Provide the (x, y) coordinate of the cell's center where the given text is located.  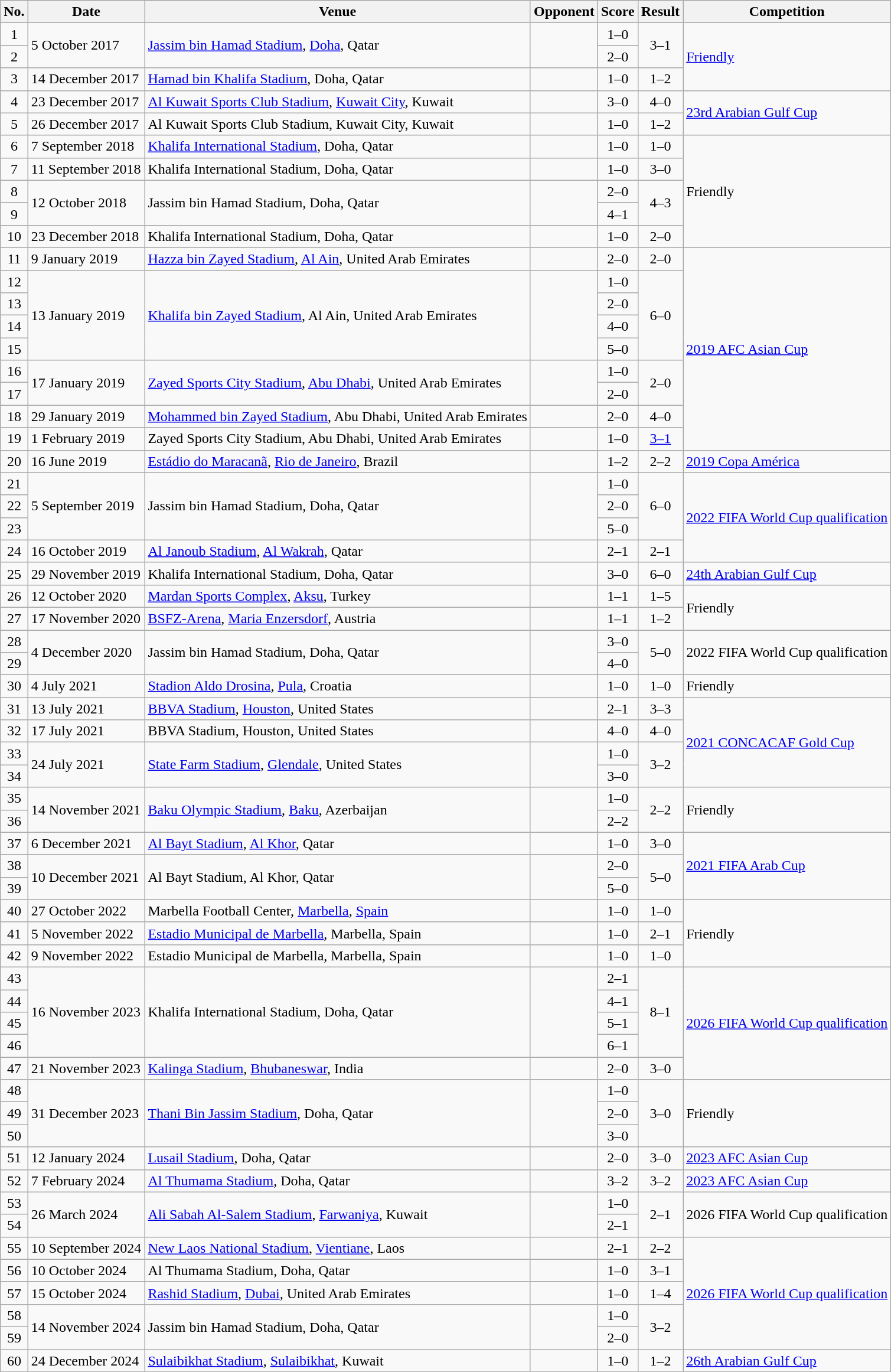
14 November 2021 (86, 810)
2 (14, 57)
Venue (338, 12)
31 December 2023 (86, 1113)
12 January 2024 (86, 1158)
25 (14, 573)
5 November 2022 (86, 933)
31 (14, 709)
12 October 2018 (86, 203)
BSFZ-Arena, Maria Enzersdorf, Austria (338, 618)
17 November 2020 (86, 618)
23 (14, 529)
Rashid Stadium, Dubai, United Arab Emirates (338, 1293)
50 (14, 1136)
Marbella Football Center, Marbella, Spain (338, 911)
9 January 2019 (86, 259)
Hamad bin Khalifa Stadium, Doha, Qatar (338, 79)
19 (14, 439)
1 February 2019 (86, 439)
42 (14, 956)
5 October 2017 (86, 45)
16 June 2019 (86, 461)
1–5 (660, 596)
23 December 2017 (86, 102)
26 March 2024 (86, 1214)
Stadion Aldo Drosina, Pula, Croatia (338, 686)
13 (14, 304)
51 (14, 1158)
Mardan Sports Complex, Aksu, Turkey (338, 596)
60 (14, 1360)
5 September 2019 (86, 506)
45 (14, 1024)
13 January 2019 (86, 315)
Al Janoub Stadium, Al Wakrah, Qatar (338, 551)
33 (14, 754)
43 (14, 978)
2019 Copa América (787, 461)
16 (14, 371)
55 (14, 1248)
Estádio do Maracanã, Rio de Janeiro, Brazil (338, 461)
29 (14, 664)
Hazza bin Zayed Stadium, Al Ain, United Arab Emirates (338, 259)
16 November 2023 (86, 1012)
29 November 2019 (86, 573)
Score (618, 12)
Sulaibikhat Stadium, Sulaibikhat, Kuwait (338, 1360)
10 October 2024 (86, 1270)
Baku Olympic Stadium, Baku, Azerbaijan (338, 810)
20 (14, 461)
6 (14, 146)
7 February 2024 (86, 1181)
24th Arabian Gulf Cup (787, 573)
4–3 (660, 203)
29 January 2019 (86, 416)
17 (14, 394)
26th Arabian Gulf Cup (787, 1360)
24 December 2024 (86, 1360)
Khalifa bin Zayed Stadium, Al Ain, United Arab Emirates (338, 315)
10 September 2024 (86, 1248)
7 September 2018 (86, 146)
48 (14, 1091)
10 December 2021 (86, 877)
1–4 (660, 1293)
52 (14, 1181)
30 (14, 686)
4 December 2020 (86, 652)
41 (14, 933)
New Laos National Stadium, Vientiane, Laos (338, 1248)
12 October 2020 (86, 596)
13 July 2021 (86, 709)
26 (14, 596)
State Farm Stadium, Glendale, United States (338, 765)
14 (14, 327)
Competition (787, 12)
9 November 2022 (86, 956)
18 (14, 416)
32 (14, 731)
54 (14, 1226)
4 July 2021 (86, 686)
46 (14, 1046)
44 (14, 1001)
24 July 2021 (86, 765)
1 (14, 34)
Ali Sabah Al-Salem Stadium, Farwaniya, Kuwait (338, 1214)
27 October 2022 (86, 911)
5–1 (618, 1024)
36 (14, 821)
15 (14, 349)
7 (14, 169)
26 December 2017 (86, 124)
47 (14, 1068)
38 (14, 866)
23 December 2018 (86, 236)
2021 CONCACAF Gold Cup (787, 742)
14 December 2017 (86, 79)
27 (14, 618)
40 (14, 911)
12 (14, 282)
11 (14, 259)
56 (14, 1270)
9 (14, 214)
2021 FIFA Arab Cup (787, 866)
53 (14, 1203)
14 November 2024 (86, 1327)
3 (14, 79)
58 (14, 1315)
34 (14, 776)
8 (14, 191)
5 (14, 124)
6 December 2021 (86, 843)
39 (14, 888)
2019 AFC Asian Cup (787, 348)
Mohammed bin Zayed Stadium, Abu Dhabi, United Arab Emirates (338, 416)
23rd Arabian Gulf Cup (787, 113)
37 (14, 843)
24 (14, 551)
35 (14, 799)
57 (14, 1293)
21 November 2023 (86, 1068)
Thani Bin Jassim Stadium, Doha, Qatar (338, 1113)
15 October 2024 (86, 1293)
4 (14, 102)
Lusail Stadium, Doha, Qatar (338, 1158)
Opponent (564, 12)
10 (14, 236)
11 September 2018 (86, 169)
3–3 (660, 709)
Result (660, 12)
49 (14, 1113)
6–1 (618, 1046)
Date (86, 12)
28 (14, 641)
No. (14, 12)
22 (14, 506)
8–1 (660, 1012)
17 July 2021 (86, 731)
16 October 2019 (86, 551)
59 (14, 1338)
17 January 2019 (86, 383)
Kalinga Stadium, Bhubaneswar, India (338, 1068)
21 (14, 484)
